For the text-containing cell, return its midpoint in [X, Y] coordinate format. 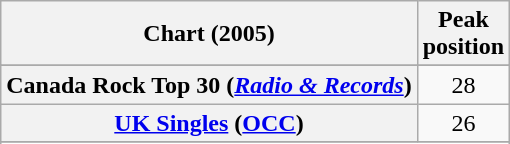
Canada Rock Top 30 (Radio & Records) [209, 85]
UK Singles (OCC) [209, 123]
28 [463, 85]
26 [463, 123]
Chart (2005) [209, 34]
Peakposition [463, 34]
